From the cell containing the given text, extract its center point as [X, Y] coordinate. 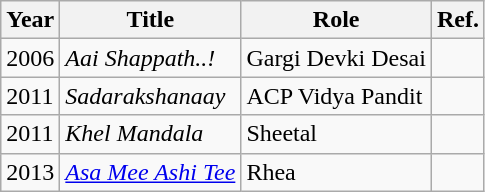
Sadarakshanaay [150, 96]
Role [336, 20]
Title [150, 20]
Gargi Devki Desai [336, 58]
Asa Mee Ashi Tee [150, 172]
Year [30, 20]
2013 [30, 172]
ACP Vidya Pandit [336, 96]
2006 [30, 58]
Aai Shappath..! [150, 58]
Sheetal [336, 134]
Ref. [458, 20]
Khel Mandala [150, 134]
Rhea [336, 172]
